From the cell containing the given text, extract its center point as (x, y) coordinate. 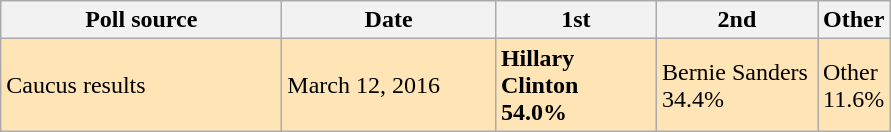
Poll source (142, 20)
Other (854, 20)
Date (389, 20)
Caucus results (142, 85)
Bernie Sanders 34.4% (736, 85)
March 12, 2016 (389, 85)
1st (576, 20)
Other 11.6% (854, 85)
Hillary Clinton 54.0% (576, 85)
2nd (736, 20)
